Provide the [x, y] coordinate of the cell's center where the given text is located.  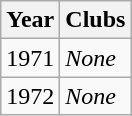
Year [30, 20]
1972 [30, 96]
Clubs [96, 20]
1971 [30, 58]
